For the text-containing cell, return its midpoint in (X, Y) coordinate format. 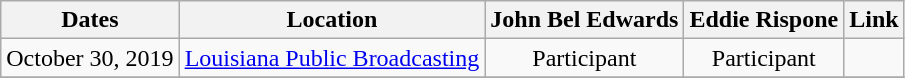
John Bel Edwards (584, 20)
Eddie Rispone (764, 20)
Dates (90, 20)
Louisiana Public Broadcasting (332, 58)
Link (874, 20)
October 30, 2019 (90, 58)
Location (332, 20)
